Capture the cell that displays the provided text and extract its [x, y] central coordinate. 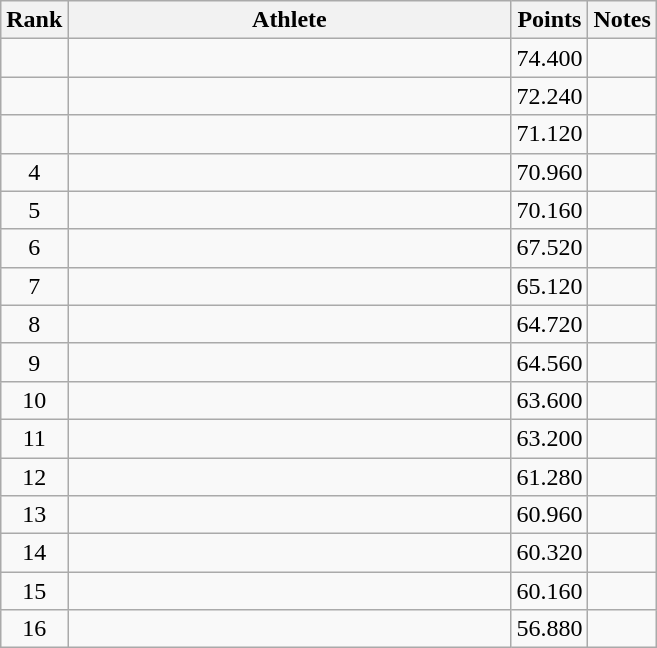
16 [34, 629]
13 [34, 515]
64.560 [550, 362]
60.960 [550, 515]
8 [34, 324]
Points [550, 20]
4 [34, 172]
70.960 [550, 172]
5 [34, 210]
63.200 [550, 438]
56.880 [550, 629]
74.400 [550, 58]
7 [34, 286]
60.160 [550, 591]
71.120 [550, 134]
11 [34, 438]
6 [34, 248]
14 [34, 553]
9 [34, 362]
15 [34, 591]
65.120 [550, 286]
64.720 [550, 324]
10 [34, 400]
67.520 [550, 248]
63.600 [550, 400]
72.240 [550, 96]
60.320 [550, 553]
61.280 [550, 477]
Rank [34, 20]
Athlete [290, 20]
70.160 [550, 210]
12 [34, 477]
Notes [622, 20]
